Detect which cell encompasses the target text, then output its (X, Y) center coordinate. 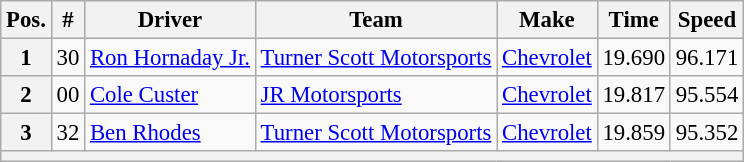
Cole Custer (170, 95)
Team (376, 20)
Speed (706, 20)
Ron Hornaday Jr. (170, 58)
00 (68, 95)
JR Motorsports (376, 95)
95.554 (706, 95)
95.352 (706, 133)
3 (26, 133)
Driver (170, 20)
Ben Rhodes (170, 133)
Time (634, 20)
30 (68, 58)
32 (68, 133)
1 (26, 58)
19.859 (634, 133)
19.690 (634, 58)
Pos. (26, 20)
96.171 (706, 58)
# (68, 20)
19.817 (634, 95)
2 (26, 95)
Make (547, 20)
